Locate the cell with the specified text and output its (x, y) center coordinate. 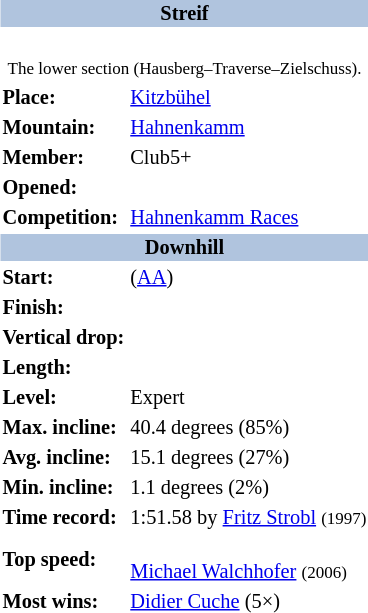
Opened: (64, 188)
Downhill (184, 248)
Hahnenkamm Races (248, 218)
Member: (64, 158)
Expert (248, 398)
Min. incline: (64, 488)
Place: (64, 98)
Vertical drop: (64, 338)
Finish: (64, 308)
Michael Walchhofer (2006) (248, 560)
Mountain: (64, 128)
The lower section (Hausberg–Traverse–Zielschuss). (184, 56)
Length: (64, 368)
Competition: (64, 218)
1.1 degrees (2%) (248, 488)
1:51.58 by Fritz Strobl (1997) (248, 518)
Club5+ (248, 158)
40.4 degrees (85%) (248, 428)
Level: (64, 398)
15.1 degrees (27%) (248, 458)
Max. incline: (64, 428)
Top speed: (64, 560)
Kitzbühel (248, 98)
Avg. incline: (64, 458)
Hahnenkamm (248, 128)
(AA) (248, 278)
Streif (184, 14)
Start: (64, 278)
Time record: (64, 518)
